For the text-containing cell, return its midpoint in (X, Y) coordinate format. 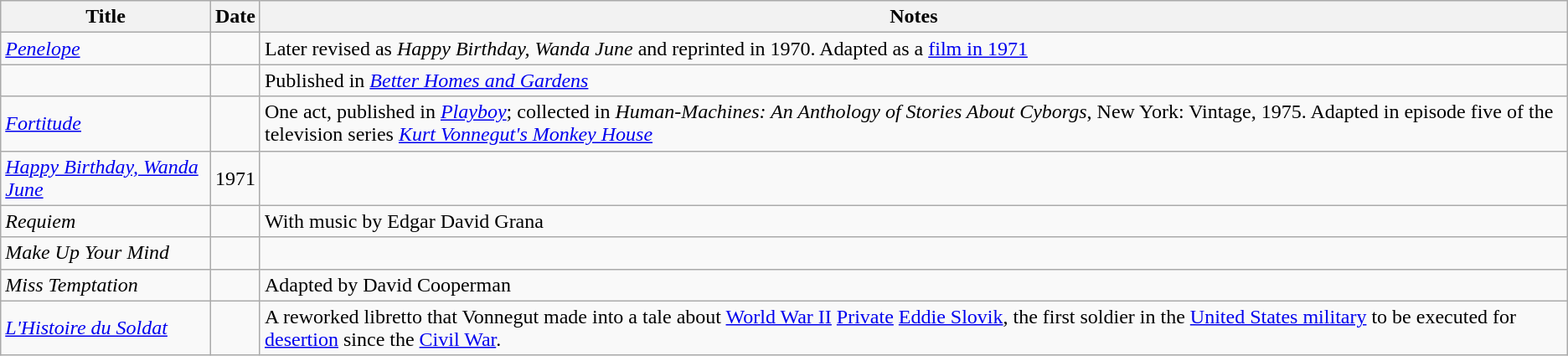
Requiem (106, 221)
Adapted by David Cooperman (913, 285)
Published in Better Homes and Gardens (913, 80)
1971 (235, 178)
Title (106, 17)
Notes (913, 17)
Happy Birthday, Wanda June (106, 178)
L'Histoire du Soldat (106, 328)
Date (235, 17)
With music by Edgar David Grana (913, 221)
Fortitude (106, 124)
Penelope (106, 49)
Later revised as Happy Birthday, Wanda June and reprinted in 1970. Adapted as a film in 1971 (913, 49)
Miss Temptation (106, 285)
Make Up Your Mind (106, 253)
